Scan for the cell matching the given text and deliver its (x, y) coordinate at center. 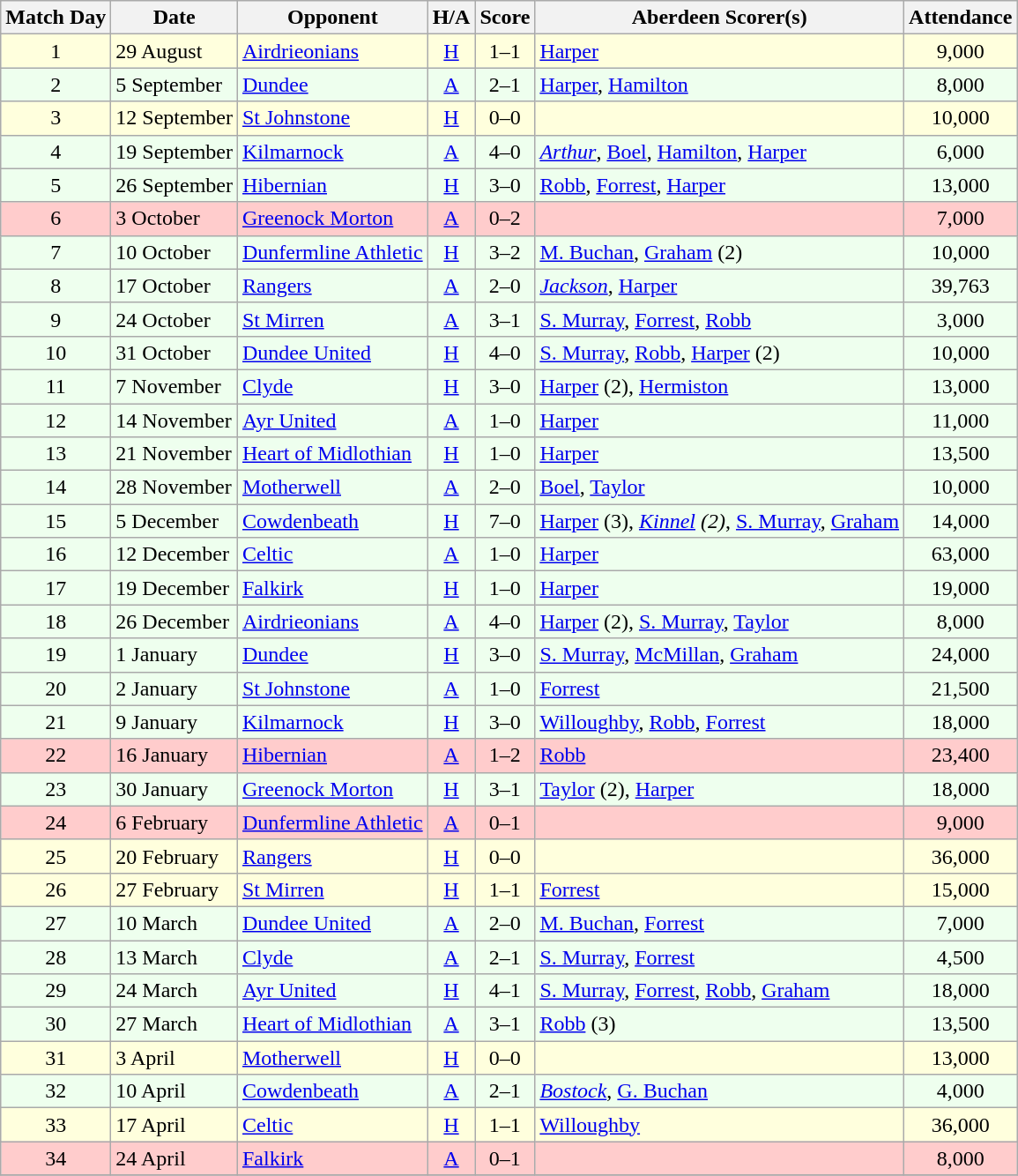
10 March (175, 923)
28 (56, 956)
23,400 (961, 755)
Bostock, G. Buchan (719, 1091)
21 (56, 722)
Harper (3), Kinnel (2), S. Murray, Graham (719, 521)
Taylor (2), Harper (719, 789)
S. Murray, Forrest, Robb (719, 319)
27 (56, 923)
39,763 (961, 286)
11,000 (961, 421)
33 (56, 1125)
1 January (175, 655)
20 (56, 688)
15,000 (961, 889)
Match Day (56, 18)
4,000 (961, 1091)
S. Murray, Forrest, Robb, Graham (719, 991)
3 October (175, 219)
Willoughby, Robb, Forrest (719, 722)
Attendance (961, 18)
10 April (175, 1091)
25 (56, 856)
23 (56, 789)
22 (56, 755)
31 (56, 1058)
S. Murray, Forrest (719, 956)
6 (56, 219)
4 (56, 152)
11 (56, 386)
24 (56, 822)
21,500 (961, 688)
3 (56, 118)
29 August (175, 51)
9 January (175, 722)
12 September (175, 118)
21 November (175, 454)
1 (56, 51)
17 April (175, 1125)
7–0 (505, 521)
26 September (175, 185)
30 January (175, 789)
Arthur, Boel, Hamilton, Harper (719, 152)
Jackson, Harper (719, 286)
15 (56, 521)
7 November (175, 386)
Willoughby (719, 1125)
20 February (175, 856)
18 (56, 621)
16 (56, 555)
31 October (175, 353)
13 March (175, 956)
7 (56, 252)
8 (56, 286)
3 April (175, 1058)
24 March (175, 991)
M. Buchan, Forrest (719, 923)
34 (56, 1158)
19,000 (961, 588)
19 September (175, 152)
Robb (3) (719, 1024)
S. Murray, McMillan, Graham (719, 655)
5 September (175, 85)
2 January (175, 688)
24,000 (961, 655)
3–2 (505, 252)
H/A (451, 18)
0–2 (505, 219)
14 (56, 488)
14 November (175, 421)
Robb (719, 755)
Opponent (332, 18)
Harper (2), Hermiston (719, 386)
Harper, Hamilton (719, 85)
4,500 (961, 956)
27 March (175, 1024)
13 (56, 454)
29 (56, 991)
S. Murray, Robb, Harper (2) (719, 353)
14,000 (961, 521)
63,000 (961, 555)
26 (56, 889)
12 (56, 421)
26 December (175, 621)
1–2 (505, 755)
28 November (175, 488)
Date (175, 18)
17 (56, 588)
10 (56, 353)
19 December (175, 588)
6,000 (961, 152)
3,000 (961, 319)
4–1 (505, 991)
12 December (175, 555)
19 (56, 655)
2 (56, 85)
Aberdeen Scorer(s) (719, 18)
17 October (175, 286)
27 February (175, 889)
Boel, Taylor (719, 488)
32 (56, 1091)
Harper (2), S. Murray, Taylor (719, 621)
Robb, Forrest, Harper (719, 185)
24 April (175, 1158)
9 (56, 319)
M. Buchan, Graham (2) (719, 252)
5 December (175, 521)
30 (56, 1024)
16 January (175, 755)
5 (56, 185)
6 February (175, 822)
24 October (175, 319)
10 October (175, 252)
Score (505, 18)
